Locate the cell with the specified text and output its (x, y) center coordinate. 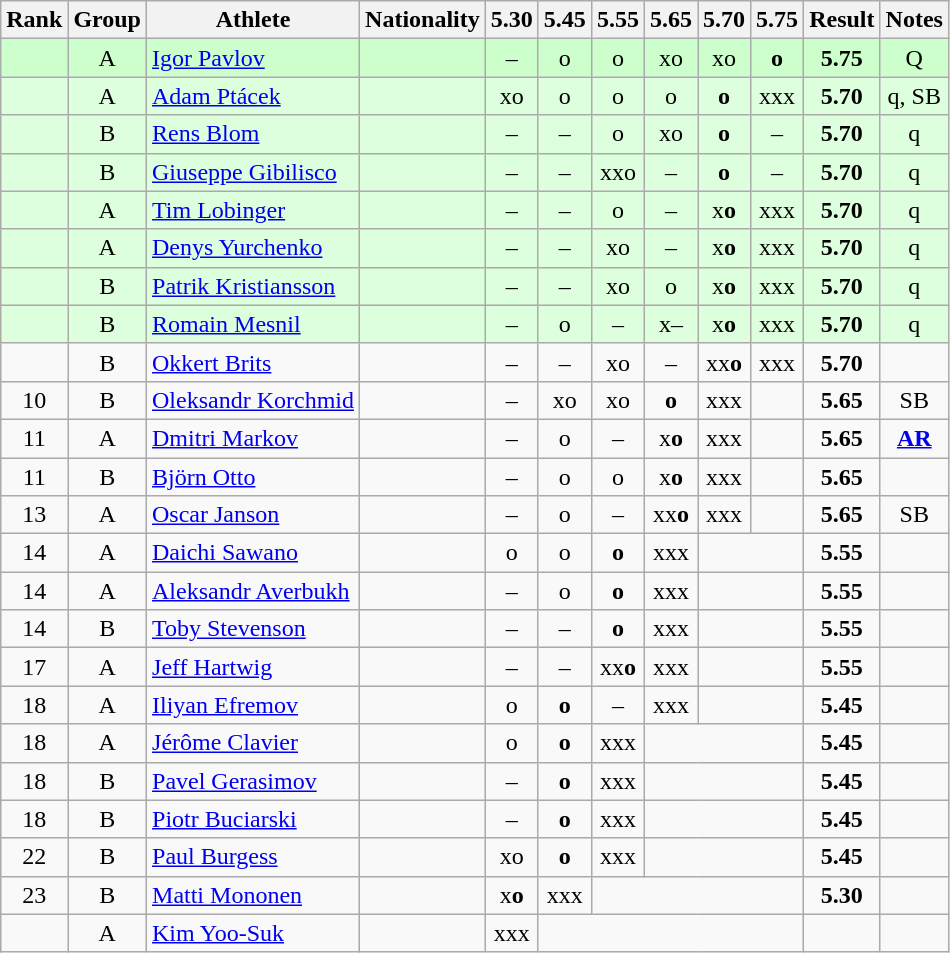
Jérôme Clavier (254, 743)
Q (914, 58)
Kim Yoo-Suk (254, 933)
Denys Yurchenko (254, 248)
Aleksandr Averbukh (254, 591)
x– (670, 324)
Rens Blom (254, 134)
Athlete (254, 20)
Adam Ptácek (254, 96)
Tim Lobinger (254, 210)
Jeff Hartwig (254, 667)
Toby Stevenson (254, 629)
Notes (914, 20)
22 (34, 857)
Paul Burgess (254, 857)
23 (34, 895)
13 (34, 515)
Iliyan Efremov (254, 705)
Rank (34, 20)
10 (34, 400)
Pavel Gerasimov (254, 781)
Oleksandr Korchmid (254, 400)
17 (34, 667)
Okkert Brits (254, 362)
Group (108, 20)
AR (914, 438)
Piotr Buciarski (254, 819)
Dmitri Markov (254, 438)
Björn Otto (254, 477)
Patrik Kristiansson (254, 286)
Daichi Sawano (254, 553)
Romain Mesnil (254, 324)
Giuseppe Gibilisco (254, 172)
Oscar Janson (254, 515)
q, SB (914, 96)
Nationality (423, 20)
Igor Pavlov (254, 58)
Matti Mononen (254, 895)
Result (842, 20)
